Provide the [X, Y] coordinate of the cell's center where the given text is located.  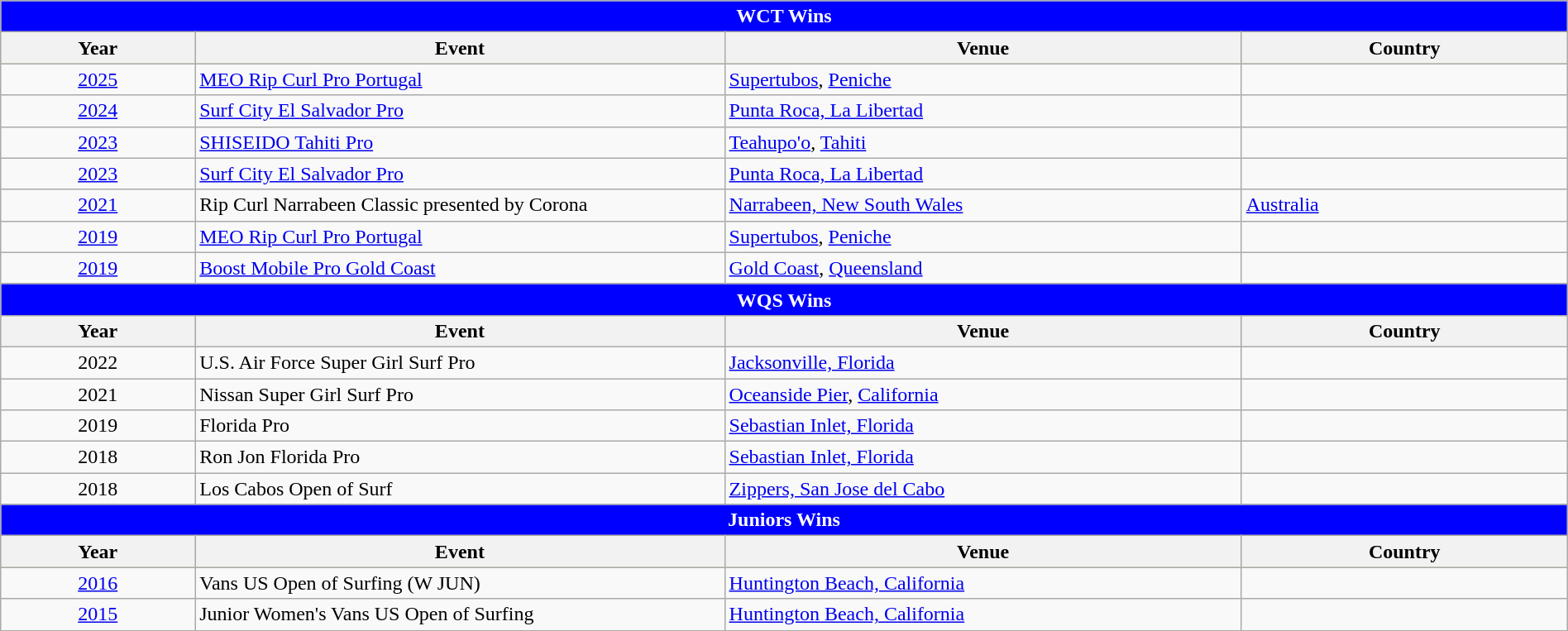
2025 [98, 79]
Nissan Super Girl Surf Pro [460, 394]
WCT Wins [784, 17]
Junior Women's Vans US Open of Surfing [460, 614]
Teahupo'o, Tahiti [982, 142]
Jacksonville, Florida [982, 362]
Oceanside Pier, California [982, 394]
Ron Jon Florida Pro [460, 457]
SHISEIDO Tahiti Pro [460, 142]
2015 [98, 614]
2024 [98, 111]
Rip Curl Narrabeen Classic presented by Corona [460, 205]
Boost Mobile Pro Gold Coast [460, 268]
2016 [98, 583]
WQS Wins [784, 299]
Vans US Open of Surfing (W JUN) [460, 583]
Los Cabos Open of Surf [460, 489]
2022 [98, 362]
Juniors Wins [784, 520]
U.S. Air Force Super Girl Surf Pro [460, 362]
Narrabeen, New South Wales [982, 205]
Zippers, San Jose del Cabo [982, 489]
Gold Coast, Queensland [982, 268]
Florida Pro [460, 426]
Australia [1404, 205]
